Search for the cell housing the specified text and yield its (X, Y) center coordinate. 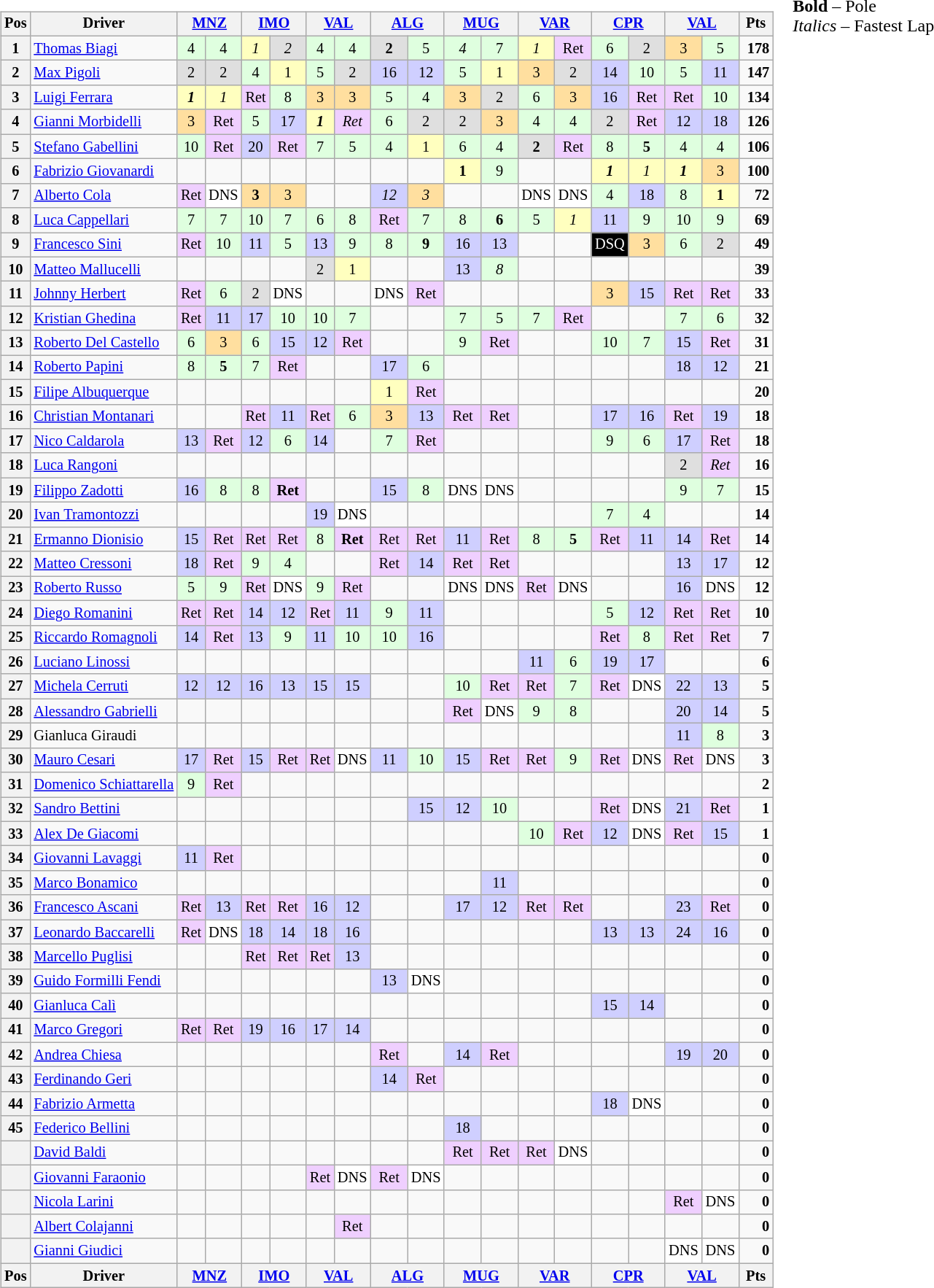
43 (15, 1079)
37 (15, 932)
147 (755, 73)
Filippo Zadotti (104, 490)
Giovanni Faraonio (104, 1177)
41 (15, 1031)
Alex De Giacomi (104, 834)
Luca Rangoni (104, 465)
42 (15, 1055)
Giovanni Lavaggi (104, 858)
28 (15, 711)
Alberto Cola (104, 195)
Filipe Albuquerque (104, 392)
David Baldi (104, 1153)
Sandro Bettini (104, 810)
100 (755, 171)
Francesco Ascani (104, 907)
35 (15, 883)
Fabrizio Armetta (104, 1104)
26 (15, 662)
Diego Romanini (104, 613)
Leonardo Baccarelli (104, 932)
134 (755, 98)
Luigi Ferrara (104, 98)
Roberto Russo (104, 589)
72 (755, 195)
Albert Colajanni (104, 1227)
Nico Caldarola (104, 441)
Stefano Gabellini (104, 147)
Marcello Puglisi (104, 957)
Michela Cerruti (104, 686)
Andrea Chiesa (104, 1055)
Mauro Cesari (104, 760)
Nicola Larini (104, 1202)
40 (15, 1006)
49 (755, 245)
Alessandro Gabrielli (104, 711)
Johnny Herbert (104, 294)
Marco Bonamico (104, 883)
Gianni Giudici (104, 1251)
106 (755, 147)
Gianluca Calì (104, 1006)
38 (15, 957)
34 (15, 858)
44 (15, 1104)
178 (755, 48)
Guido Formilli Fendi (104, 981)
Kristian Ghedina (104, 319)
Roberto Papini (104, 368)
Ferdinando Geri (104, 1079)
Marco Gregori (104, 1031)
25 (15, 637)
Max Pigoli (104, 73)
Federico Bellini (104, 1128)
69 (755, 220)
Thomas Biagi (104, 48)
Luca Cappellari (104, 220)
27 (15, 686)
DSQ (610, 245)
Fabrizio Giovanardi (104, 171)
Matteo Mallucelli (104, 269)
Riccardo Romagnoli (104, 637)
Luciano Linossi (104, 662)
126 (755, 122)
Ivan Tramontozzi (104, 515)
36 (15, 907)
Francesco Sini (104, 245)
45 (15, 1128)
30 (15, 760)
Ermanno Dionisio (104, 539)
Roberto Del Castello (104, 343)
Gianni Morbidelli (104, 122)
Gianluca Giraudi (104, 736)
Christian Montanari (104, 416)
Matteo Cressoni (104, 564)
29 (15, 736)
Domenico Schiattarella (104, 785)
